Identify which cell holds the provided text, then report its [x, y] central coordinate. 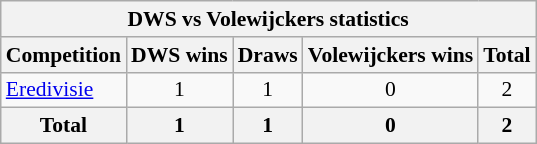
DWS wins [180, 55]
Competition [64, 55]
Draws [268, 55]
Eredivisie [64, 90]
DWS vs Volewijckers statistics [268, 19]
Volewijckers wins [390, 55]
